Return (x, y) of the center of cell containing provided text 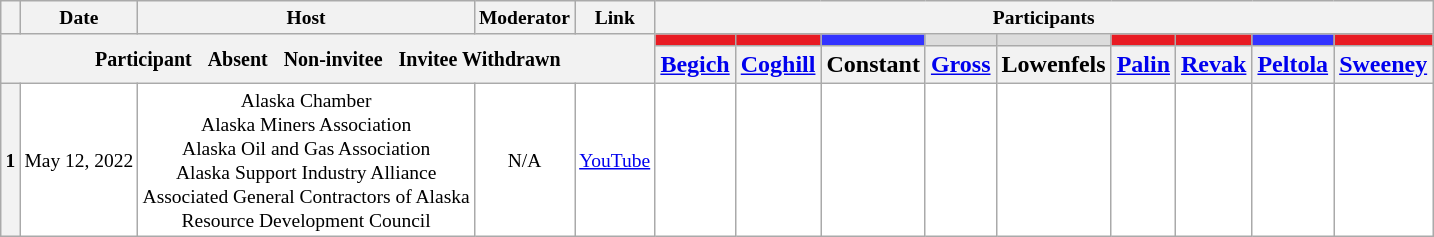
Revak (1214, 64)
YouTube (615, 160)
N/A (524, 160)
Participants (1044, 18)
Lowenfels (1054, 64)
Host (306, 18)
1 (10, 160)
Palin (1143, 64)
Sweeney (1384, 64)
Begich (695, 64)
Link (615, 18)
Peltola (1293, 64)
Moderator (524, 18)
Date (79, 18)
Coghill (778, 64)
Constant (873, 64)
Participant Absent Non-invitee Invitee Withdrawn (328, 58)
Gross (960, 64)
May 12, 2022 (79, 160)
